Identify which cell holds the provided text, then report its [X, Y] central coordinate. 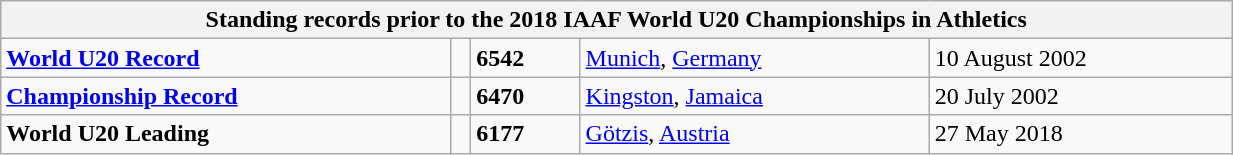
Götzis, Austria [754, 134]
Championship Record [226, 96]
20 July 2002 [1080, 96]
World U20 Record [226, 58]
Standing records prior to the 2018 IAAF World U20 Championships in Athletics [616, 20]
Kingston, Jamaica [754, 96]
10 August 2002 [1080, 58]
6542 [526, 58]
Munich, Germany [754, 58]
6470 [526, 96]
World U20 Leading [226, 134]
6177 [526, 134]
27 May 2018 [1080, 134]
